Return (x, y) of the center of cell containing provided text 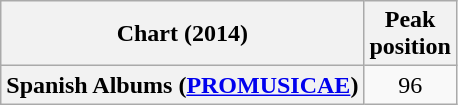
Spanish Albums (PROMUSICAE) (182, 85)
96 (410, 85)
Chart (2014) (182, 34)
Peakposition (410, 34)
